Determine the [X, Y] coordinate at the center of the cell enclosing the given text.  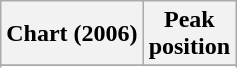
Peak position [189, 34]
Chart (2006) [72, 34]
